Scan for the cell matching the given text and deliver its (x, y) coordinate at center. 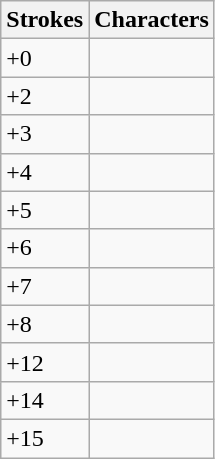
Strokes (45, 20)
+4 (45, 172)
+8 (45, 324)
+3 (45, 134)
+5 (45, 210)
Characters (152, 20)
+15 (45, 438)
+2 (45, 96)
+12 (45, 362)
+0 (45, 58)
+6 (45, 248)
+14 (45, 400)
+7 (45, 286)
